Capture the cell that displays the provided text and extract its (x, y) central coordinate. 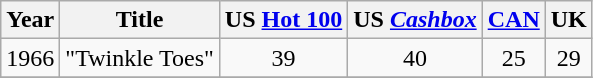
29 (568, 58)
CAN (514, 20)
US Hot 100 (283, 20)
1966 (30, 58)
25 (514, 58)
US Cashbox (415, 20)
UK (568, 20)
40 (415, 58)
Year (30, 20)
Title (140, 20)
"Twinkle Toes" (140, 58)
39 (283, 58)
